Extract the [X, Y] coordinate from the center of the cell holding the provided text.  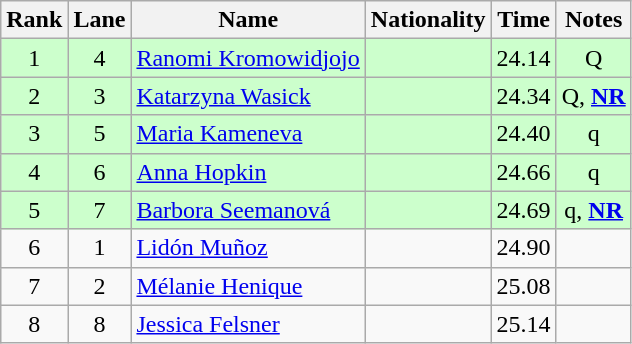
24.66 [524, 172]
Name [248, 20]
Jessica Felsner [248, 324]
24.40 [524, 134]
Anna Hopkin [248, 172]
25.08 [524, 286]
Time [524, 20]
q, NR [594, 210]
24.69 [524, 210]
25.14 [524, 324]
24.90 [524, 248]
24.34 [524, 96]
Lidón Muñoz [248, 248]
Maria Kameneva [248, 134]
Nationality [428, 20]
Notes [594, 20]
Q [594, 58]
24.14 [524, 58]
Ranomi Kromowidjojo [248, 58]
Katarzyna Wasick [248, 96]
Lane [100, 20]
Q, NR [594, 96]
Mélanie Henique [248, 286]
Rank [34, 20]
Barbora Seemanová [248, 210]
